Output the [X, Y] coordinate of the center of the cell containing the given text.  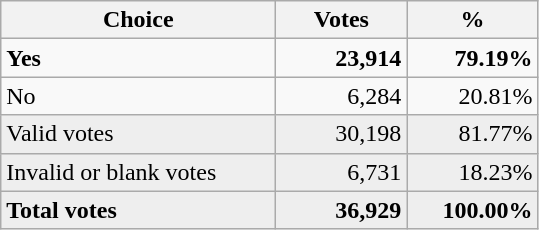
Votes [342, 20]
20.81% [472, 96]
36,929 [342, 210]
18.23% [472, 172]
Invalid or blank votes [138, 172]
100.00% [472, 210]
6,731 [342, 172]
Total votes [138, 210]
Choice [138, 20]
79.19% [472, 58]
30,198 [342, 134]
23,914 [342, 58]
No [138, 96]
Yes [138, 58]
Valid votes [138, 134]
6,284 [342, 96]
% [472, 20]
81.77% [472, 134]
